Extract the (X, Y) coordinate from the center of the cell holding the provided text.  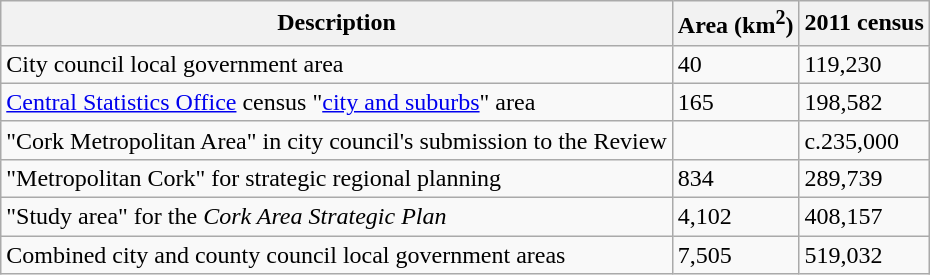
7,505 (736, 255)
Combined city and county council local government areas (337, 255)
165 (736, 102)
Central Statistics Office census "city and suburbs" area (337, 102)
408,157 (864, 217)
c.235,000 (864, 140)
119,230 (864, 64)
2011 census (864, 24)
Area (km2) (736, 24)
4,102 (736, 217)
"Metropolitan Cork" for strategic regional planning (337, 178)
"Cork Metropolitan Area" in city council's submission to the Review (337, 140)
519,032 (864, 255)
834 (736, 178)
City council local government area (337, 64)
289,739 (864, 178)
Description (337, 24)
198,582 (864, 102)
40 (736, 64)
"Study area" for the Cork Area Strategic Plan (337, 217)
